Determine the [x, y] coordinate at the center of the cell enclosing the given text.  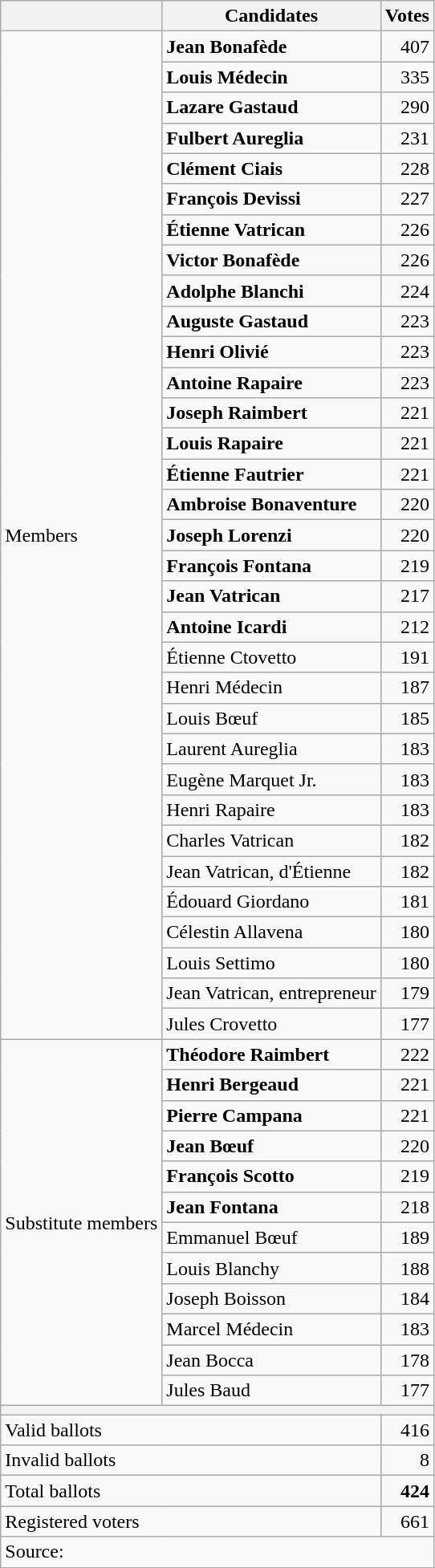
Louis Blanchy [271, 1268]
Étienne Fautrier [271, 474]
416 [407, 1430]
335 [407, 77]
Joseph Boisson [271, 1298]
Laurent Aureglia [271, 749]
Jean Bocca [271, 1360]
Total ballots [191, 1491]
Substitute members [82, 1223]
227 [407, 199]
231 [407, 138]
Antoine Icardi [271, 627]
Registered voters [191, 1521]
Victor Bonafède [271, 260]
Clément Ciais [271, 169]
Candidates [271, 16]
Members [82, 535]
Jean Vatrican [271, 596]
224 [407, 290]
Lazare Gastaud [271, 108]
Henri Bergeaud [271, 1085]
189 [407, 1237]
Joseph Lorenzi [271, 535]
Invalid ballots [191, 1460]
François Fontana [271, 566]
424 [407, 1491]
Pierre Campana [271, 1115]
181 [407, 902]
407 [407, 47]
218 [407, 1207]
Édouard Giordano [271, 902]
228 [407, 169]
Jules Baud [271, 1391]
Valid ballots [191, 1430]
Henri Rapaire [271, 810]
184 [407, 1298]
Théodore Raimbert [271, 1054]
Emmanuel Bœuf [271, 1237]
Étienne Vatrican [271, 230]
8 [407, 1460]
Auguste Gastaud [271, 321]
Jean Vatrican, d'Étienne [271, 871]
Jean Fontana [271, 1207]
Louis Settimo [271, 963]
Jean Vatrican, entrepreneur [271, 993]
Fulbert Aureglia [271, 138]
191 [407, 657]
188 [407, 1268]
Marcel Médecin [271, 1329]
Eugène Marquet Jr. [271, 779]
Louis Bœuf [271, 718]
290 [407, 108]
Henri Olivié [271, 351]
187 [407, 688]
Louis Médecin [271, 77]
François Devissi [271, 199]
179 [407, 993]
222 [407, 1054]
661 [407, 1521]
Étienne Ctovetto [271, 657]
Jean Bœuf [271, 1146]
178 [407, 1360]
Charles Vatrican [271, 840]
185 [407, 718]
Henri Médecin [271, 688]
Antoine Rapaire [271, 383]
Louis Rapaire [271, 444]
Ambroise Bonaventure [271, 505]
Joseph Raimbert [271, 413]
Jules Crovetto [271, 1024]
Célestin Allavena [271, 932]
François Scotto [271, 1176]
Adolphe Blanchi [271, 290]
Jean Bonafède [271, 47]
217 [407, 596]
Votes [407, 16]
212 [407, 627]
Source: [217, 1552]
